Identify which cell holds the provided text, then report its [X, Y] central coordinate. 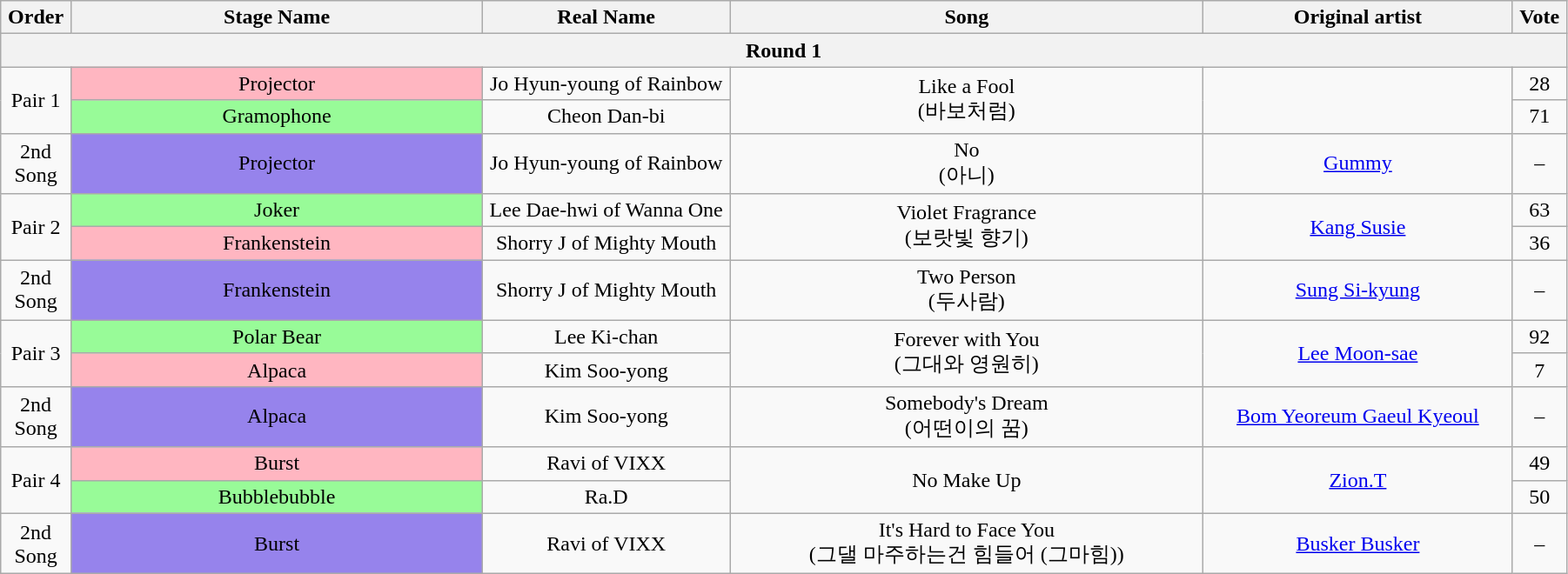
Real Name [606, 17]
Vote [1540, 17]
Polar Bear [277, 337]
Zion.T [1357, 480]
50 [1540, 497]
7 [1540, 370]
No Make Up [967, 480]
Lee Ki-chan [606, 337]
Bom Yeoreum Gaeul Kyeoul [1357, 417]
71 [1540, 117]
28 [1540, 83]
Ra.D [606, 497]
Gramophone [277, 117]
Round 1 [784, 50]
Pair 1 [37, 100]
Order [37, 17]
Lee Moon-sae [1357, 353]
Bubblebubble [277, 497]
Forever with You(그대와 영원히) [967, 353]
Somebody's Dream(어떤이의 꿈) [967, 417]
Cheon Dan-bi [606, 117]
Kang Susie [1357, 227]
36 [1540, 244]
It's Hard to Face You(그댈 마주하는건 힘들어 (그마힘)) [967, 544]
Violet Fragrance(보랏빛 향기) [967, 227]
Pair 4 [37, 480]
Like a Fool(바보처럼) [967, 100]
Pair 2 [37, 227]
Lee Dae-hwi of Wanna One [606, 210]
Joker [277, 210]
Original artist [1357, 17]
Pair 3 [37, 353]
92 [1540, 337]
Busker Busker [1357, 544]
49 [1540, 464]
Gummy [1357, 164]
Two Person(두사람) [967, 290]
Stage Name [277, 17]
Sung Si-kyung [1357, 290]
63 [1540, 210]
Song [967, 17]
No(아니) [967, 164]
